Detect which cell encompasses the target text, then output its (X, Y) center coordinate. 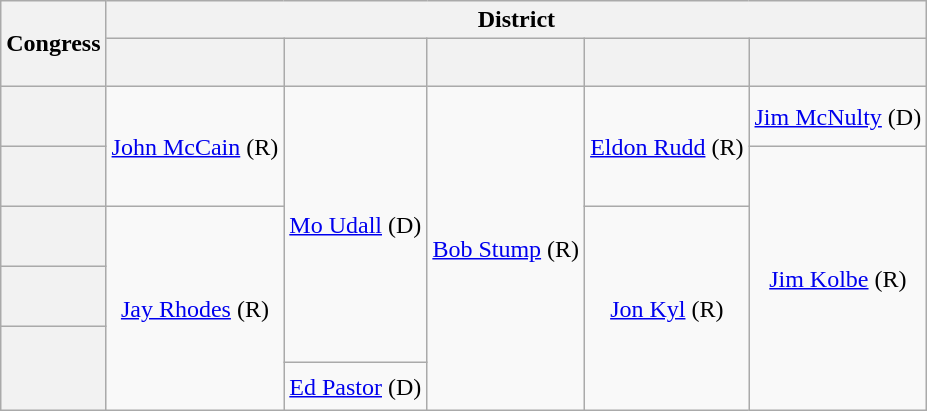
Ed Pastor (D) (356, 387)
Mo Udall (D) (356, 225)
John McCain (R) (195, 147)
Congress (54, 44)
District (516, 20)
Eldon Rudd (R) (667, 147)
Jay Rhodes (R) (195, 309)
Bob Stump (R) (506, 249)
Jon Kyl (R) (667, 309)
Jim Kolbe (R) (838, 279)
Jim McNulty (D) (838, 117)
